For the text-containing cell, return its midpoint in (x, y) coordinate format. 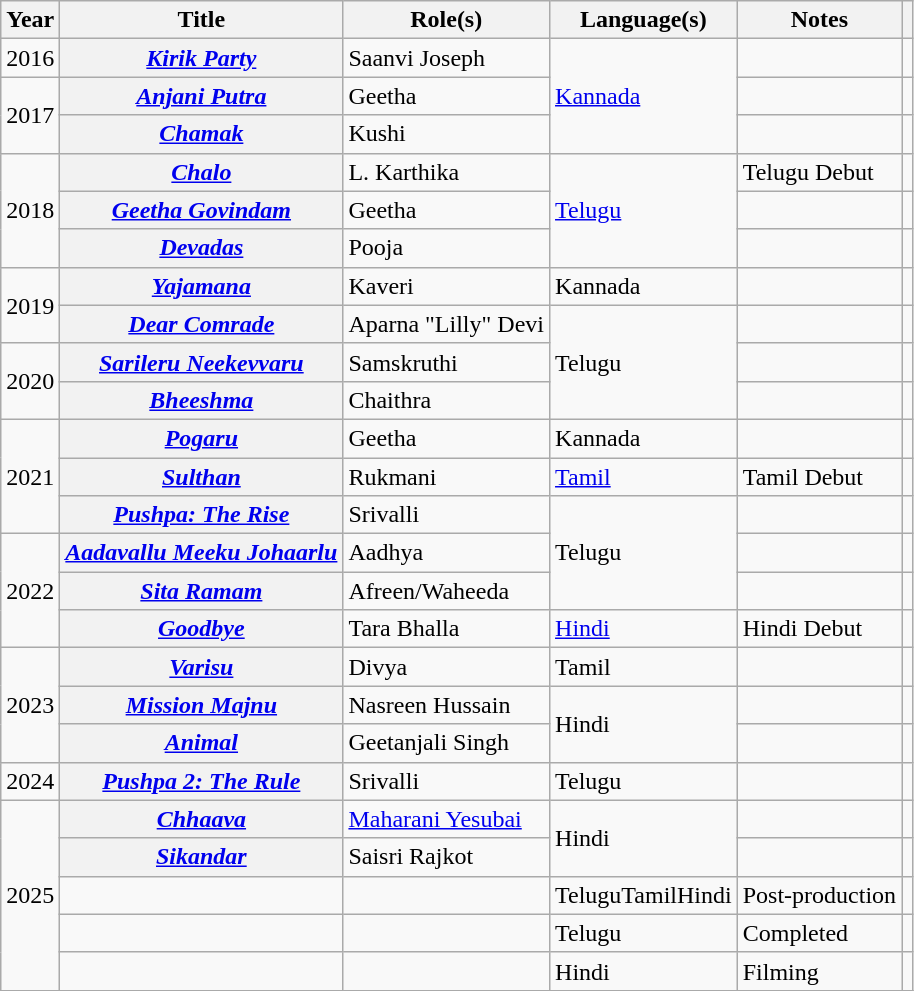
Sulthan (202, 477)
Chhaava (202, 819)
2017 (30, 115)
Aparna "Lilly" Devi (446, 324)
Kushi (446, 134)
2020 (30, 381)
Saanvi Joseph (446, 58)
2024 (30, 781)
2018 (30, 210)
Kirik Party (202, 58)
Saisri Rajkot (446, 857)
Animal (202, 743)
Role(s) (446, 20)
Pushpa 2: The Rule (202, 781)
Aadavallu Meeku Johaarlu (202, 553)
Varisu (202, 667)
Maharani Yesubai (446, 819)
Dear Comrade (202, 324)
Rukmani (446, 477)
Devadas (202, 248)
Year (30, 20)
Aadhya (446, 553)
2021 (30, 476)
Sarileru Neekevvaru (202, 362)
Title (202, 20)
2025 (30, 895)
Nasreen Hussain (446, 705)
Yajamana (202, 286)
Geetanjali Singh (446, 743)
Sikandar (202, 857)
Pooja (446, 248)
2023 (30, 705)
TeluguTamilHindi (644, 895)
Samskruthi (446, 362)
Goodbye (202, 629)
Kaveri (446, 286)
Completed (819, 933)
Telugu Debut (819, 172)
Divya (446, 667)
Pushpa: The Rise (202, 515)
Bheeshma (202, 400)
Post-production (819, 895)
2019 (30, 305)
Mission Majnu (202, 705)
Tara Bhalla (446, 629)
Pogaru (202, 438)
Geetha Govindam (202, 210)
Sita Ramam (202, 591)
Notes (819, 20)
Tamil Debut (819, 477)
Afreen/Waheeda (446, 591)
2016 (30, 58)
Language(s) (644, 20)
Chaithra (446, 400)
Anjani Putra (202, 96)
2022 (30, 591)
Filming (819, 971)
L. Karthika (446, 172)
Hindi Debut (819, 629)
Chamak (202, 134)
Chalo (202, 172)
